Return (X, Y) of the center of cell containing provided text 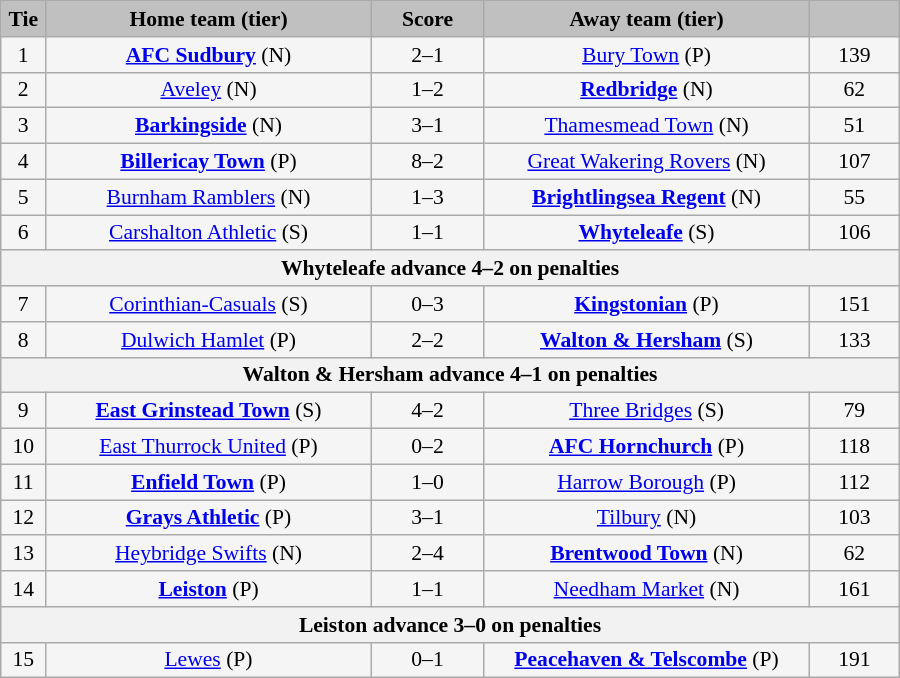
Away team (tier) (647, 19)
AFC Hornchurch (P) (647, 447)
Brentwood Town (N) (647, 554)
Thamesmead Town (N) (647, 126)
51 (854, 126)
Lewes (P) (209, 660)
103 (854, 518)
Three Bridges (S) (647, 411)
Barkingside (N) (209, 126)
13 (24, 554)
12 (24, 518)
2–4 (427, 554)
1–3 (427, 197)
5 (24, 197)
7 (24, 304)
Leiston (P) (209, 589)
Whyteleafe advance 4–2 on penalties (450, 269)
8–2 (427, 162)
Heybridge Swifts (N) (209, 554)
Peacehaven & Telscombe (P) (647, 660)
55 (854, 197)
11 (24, 482)
191 (854, 660)
0–3 (427, 304)
8 (24, 340)
Score (427, 19)
133 (854, 340)
79 (854, 411)
139 (854, 55)
Great Wakering Rovers (N) (647, 162)
4–2 (427, 411)
Walton & Hersham advance 4–1 on penalties (450, 375)
6 (24, 233)
Tilbury (N) (647, 518)
Grays Athletic (P) (209, 518)
112 (854, 482)
14 (24, 589)
Whyteleafe (S) (647, 233)
2–1 (427, 55)
10 (24, 447)
Corinthian-Casuals (S) (209, 304)
2–2 (427, 340)
Bury Town (P) (647, 55)
118 (854, 447)
1 (24, 55)
Needham Market (N) (647, 589)
9 (24, 411)
AFC Sudbury (N) (209, 55)
Brightlingsea Regent (N) (647, 197)
East Grinstead Town (S) (209, 411)
151 (854, 304)
East Thurrock United (P) (209, 447)
Dulwich Hamlet (P) (209, 340)
107 (854, 162)
Walton & Hersham (S) (647, 340)
Enfield Town (P) (209, 482)
Leiston advance 3–0 on penalties (450, 625)
Billericay Town (P) (209, 162)
15 (24, 660)
1–0 (427, 482)
Burnham Ramblers (N) (209, 197)
106 (854, 233)
Home team (tier) (209, 19)
Redbridge (N) (647, 90)
Kingstonian (P) (647, 304)
Harrow Borough (P) (647, 482)
4 (24, 162)
0–2 (427, 447)
Aveley (N) (209, 90)
161 (854, 589)
3 (24, 126)
1–2 (427, 90)
Tie (24, 19)
2 (24, 90)
Carshalton Athletic (S) (209, 233)
0–1 (427, 660)
